Identify which cell holds the provided text, then report its [X, Y] central coordinate. 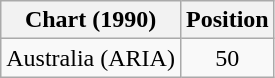
Australia (ARIA) [91, 58]
Position [227, 20]
50 [227, 58]
Chart (1990) [91, 20]
